From the cell containing the given text, extract its center point as (x, y) coordinate. 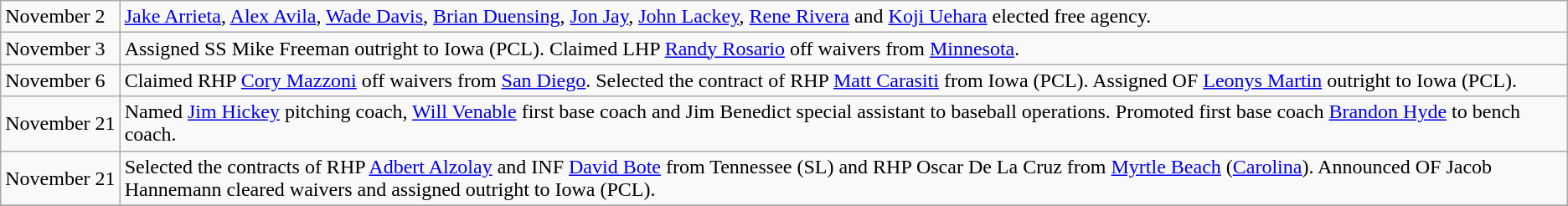
Assigned SS Mike Freeman outright to Iowa (PCL). Claimed LHP Randy Rosario off waivers from Minnesota. (843, 49)
November 6 (60, 80)
November 2 (60, 17)
November 3 (60, 49)
Jake Arrieta, Alex Avila, Wade Davis, Brian Duensing, Jon Jay, John Lackey, Rene Rivera and Koji Uehara elected free agency. (843, 17)
